Find where the given text appears and provide that cell's center as [x, y] coordinate. 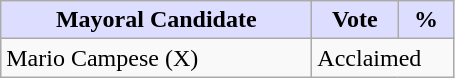
% [426, 20]
Mayoral Candidate [156, 20]
Vote [355, 20]
Acclaimed [383, 58]
Mario Campese (X) [156, 58]
